Detect which cell encompasses the target text, then output its (x, y) center coordinate. 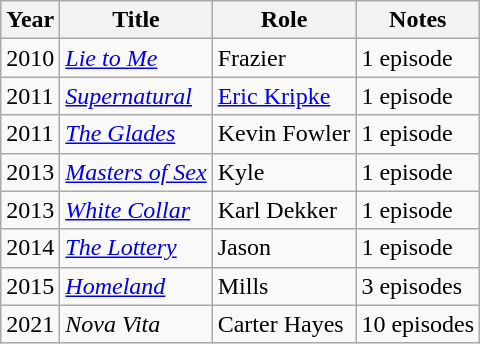
White Collar (136, 210)
Notes (418, 20)
Homeland (136, 286)
2015 (30, 286)
Jason (284, 248)
Carter Hayes (284, 324)
Masters of Sex (136, 172)
Lie to Me (136, 58)
2014 (30, 248)
Nova Vita (136, 324)
Role (284, 20)
2010 (30, 58)
10 episodes (418, 324)
2021 (30, 324)
Kyle (284, 172)
Mills (284, 286)
Frazier (284, 58)
Kevin Fowler (284, 134)
The Glades (136, 134)
Year (30, 20)
The Lottery (136, 248)
Eric Kripke (284, 96)
Title (136, 20)
3 episodes (418, 286)
Karl Dekker (284, 210)
Supernatural (136, 96)
